Search for the cell housing the specified text and yield its [x, y] center coordinate. 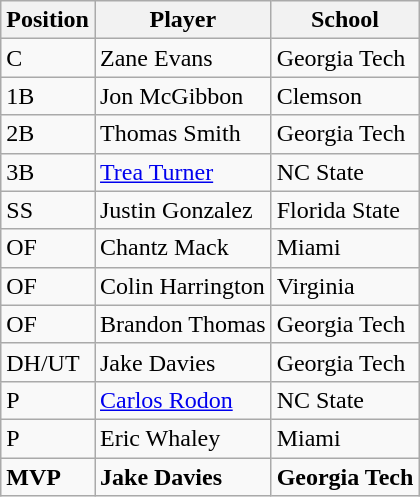
Florida State [345, 210]
1B [48, 96]
Position [48, 20]
Player [182, 20]
Zane Evans [182, 58]
Thomas Smith [182, 134]
3B [48, 172]
Trea Turner [182, 172]
Virginia [345, 286]
2B [48, 134]
Chantz Mack [182, 248]
C [48, 58]
Clemson [345, 96]
MVP [48, 477]
Carlos Rodon [182, 400]
DH/UT [48, 362]
Brandon Thomas [182, 324]
Justin Gonzalez [182, 210]
School [345, 20]
SS [48, 210]
Eric Whaley [182, 438]
Colin Harrington [182, 286]
Jon McGibbon [182, 96]
